For the text-containing cell, return its midpoint in (X, Y) coordinate format. 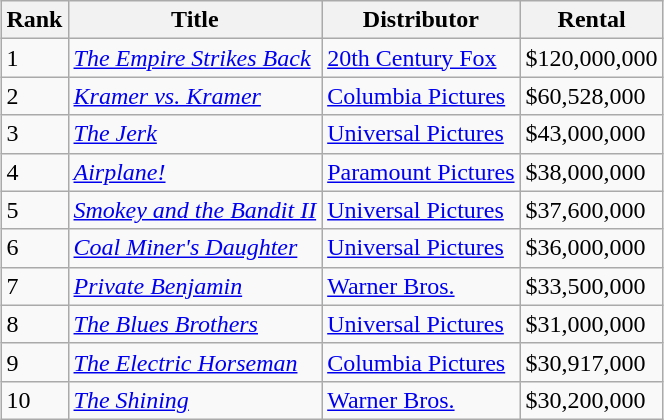
3 (34, 134)
$30,200,000 (592, 400)
Rank (34, 20)
Kramer vs. Kramer (195, 96)
Distributor (421, 20)
Title (195, 20)
The Shining (195, 400)
1 (34, 58)
Paramount Pictures (421, 172)
6 (34, 248)
$30,917,000 (592, 362)
$43,000,000 (592, 134)
$37,600,000 (592, 210)
The Jerk (195, 134)
Smokey and the Bandit II (195, 210)
$33,500,000 (592, 286)
Airplane! (195, 172)
Rental (592, 20)
4 (34, 172)
5 (34, 210)
The Empire Strikes Back (195, 58)
7 (34, 286)
20th Century Fox (421, 58)
$31,000,000 (592, 324)
The Blues Brothers (195, 324)
8 (34, 324)
9 (34, 362)
2 (34, 96)
Private Benjamin (195, 286)
$36,000,000 (592, 248)
$120,000,000 (592, 58)
The Electric Horseman (195, 362)
Coal Miner's Daughter (195, 248)
$38,000,000 (592, 172)
10 (34, 400)
$60,528,000 (592, 96)
